Pinpoint the cell where the given text exists, returning its [X, Y] midpoint coordinate. 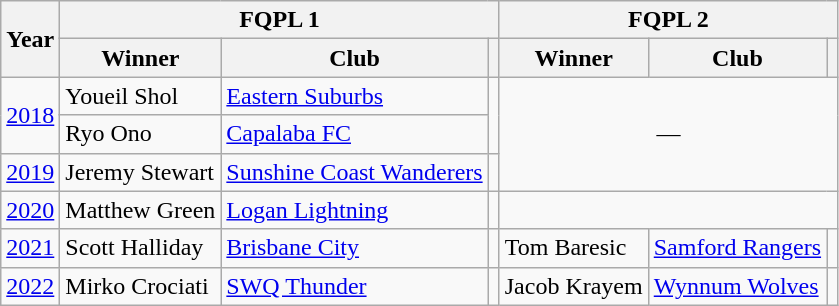
Jacob Krayem [574, 286]
Sunshine Coast Wanderers [354, 172]
2019 [30, 172]
Brisbane City [354, 248]
— [668, 134]
Tom Baresic [574, 248]
Wynnum Wolves [737, 286]
Year [30, 39]
FQPL 2 [668, 20]
Logan Lightning [354, 210]
Capalaba FC [354, 134]
Youeil Shol [140, 96]
FQPL 1 [280, 20]
Matthew Green [140, 210]
Samford Rangers [737, 248]
2022 [30, 286]
Mirko Crociati [140, 286]
Jeremy Stewart [140, 172]
Scott Halliday [140, 248]
2018 [30, 115]
2021 [30, 248]
Eastern Suburbs [354, 96]
SWQ Thunder [354, 286]
2020 [30, 210]
Ryo Ono [140, 134]
